Find where the given text appears and provide that cell's center as (x, y) coordinate. 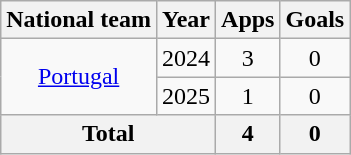
2024 (186, 58)
4 (248, 134)
Portugal (79, 77)
Year (186, 20)
Goals (315, 20)
Apps (248, 20)
National team (79, 20)
Total (108, 134)
3 (248, 58)
1 (248, 96)
2025 (186, 96)
